Provide the [X, Y] coordinate of the cell's center where the given text is located.  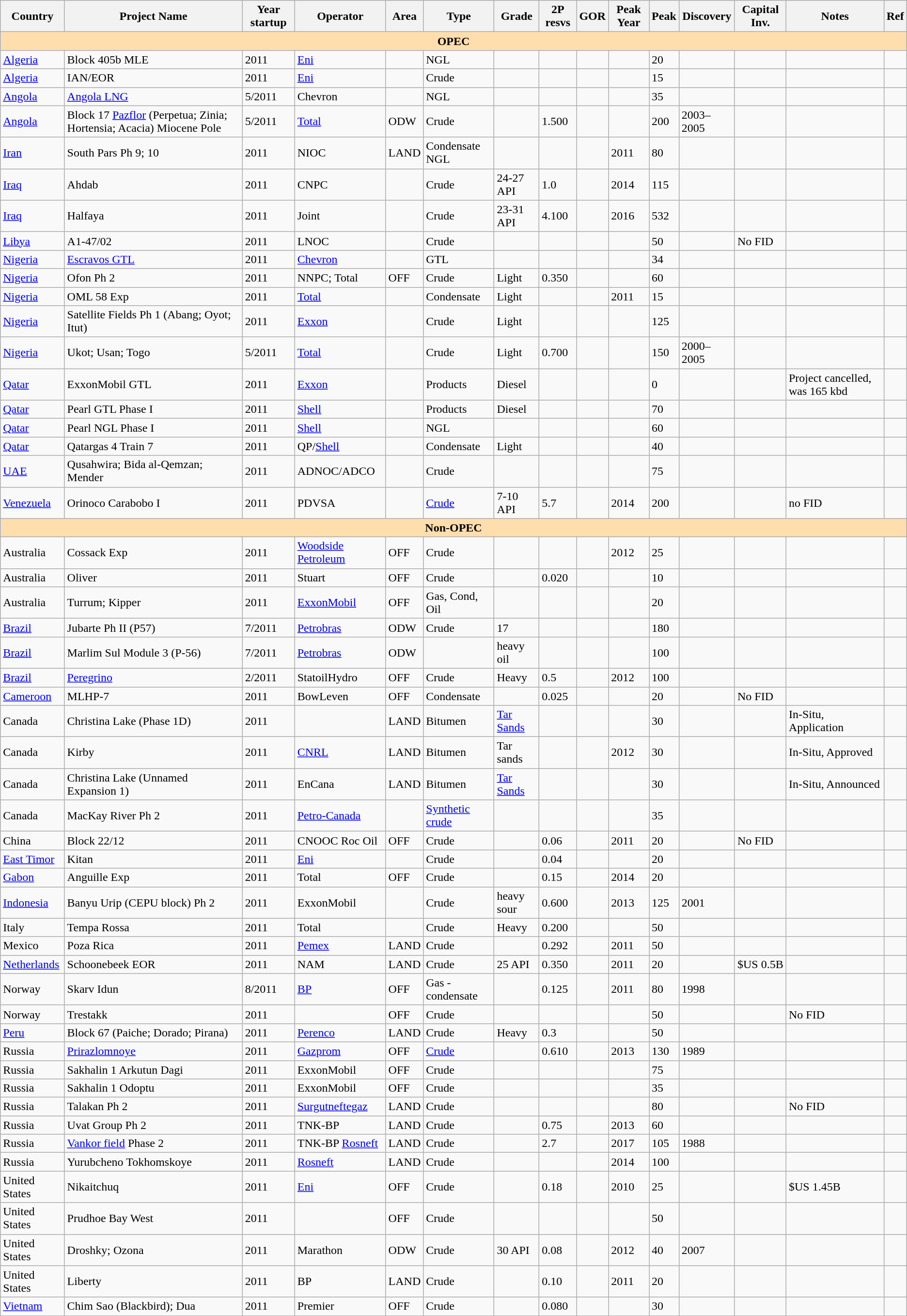
2.7 [558, 1144]
1.500 [558, 121]
Marathon [340, 1250]
Gas, Cond, Oil [459, 603]
5.7 [558, 503]
Block 67 (Paiche; Dorado; Pirana) [153, 1033]
Sakhalin 1 Odoptu [153, 1088]
In-Situ, Approved [835, 753]
Orinoco Carabobo I [153, 503]
Stuart [340, 578]
2017 [629, 1144]
EnCana [340, 784]
Venezuela [32, 503]
GTL [459, 259]
IAN/EOR [153, 78]
2016 [629, 216]
Joint [340, 216]
A1-47/02 [153, 241]
CNOOC Roc Oil [340, 841]
Anguille Exp [153, 877]
Non-OPEC [453, 528]
Christina Lake (Phase 1D) [153, 721]
0.600 [558, 902]
Gabon [32, 877]
East Timor [32, 859]
ADNOC/ADCO [340, 471]
Satellite Fields Ph 1 (Abang; Oyot; Itut) [153, 322]
2007 [706, 1250]
QP/Shell [340, 446]
4.100 [558, 216]
Capital Inv. [760, 16]
Droshky; Ozona [153, 1250]
Peru [32, 1033]
Area [405, 16]
China [32, 841]
17 [516, 627]
Liberty [153, 1281]
1989 [706, 1051]
UAE [32, 471]
CNRL [340, 753]
Pearl GTL Phase I [153, 409]
Perenco [340, 1033]
2010 [629, 1187]
115 [664, 184]
34 [664, 259]
Poza Rica [153, 946]
Kirby [153, 753]
ExxonMobil GTL [153, 385]
Project Name [153, 16]
Skarv Idun [153, 989]
70 [664, 409]
0.5 [558, 677]
Operator [340, 16]
Ahdab [153, 184]
2000–2005 [706, 353]
Ref [895, 16]
2P resvs [558, 16]
Marlim Sul Module 3 (P-56) [153, 652]
Nikaitchuq [153, 1187]
GOR [593, 16]
Peak Year [629, 16]
1998 [706, 989]
Block 22/12 [153, 841]
Tempa Rossa [153, 927]
Qusahwira; Bida al-Qemzan; Mender [153, 471]
0.3 [558, 1033]
In-Situ, Announced [835, 784]
heavy sour [516, 902]
Pearl NGL Phase I [153, 428]
180 [664, 627]
0 [664, 385]
23-31 API [516, 216]
Trestakk [153, 1014]
South Pars Ph 9; 10 [153, 153]
Italy [32, 927]
10 [664, 578]
Year startup [268, 16]
Gas - condensate [459, 989]
0.18 [558, 1187]
PDVSA [340, 503]
Woodside Petroleum [340, 552]
Gazprom [340, 1051]
BowLeven [340, 696]
Prirazlomnoye [153, 1051]
Iran [32, 153]
TNK-BP Rosneft [340, 1144]
OPEC [453, 41]
Yurubcheno Tokhomskoye [153, 1162]
NNPC; Total [340, 278]
Qatargas 4 Train 7 [153, 446]
Libya [32, 241]
0.080 [558, 1306]
0.75 [558, 1125]
2/2011 [268, 677]
0.700 [558, 353]
Halfaya [153, 216]
Surgutneftegaz [340, 1107]
0.020 [558, 578]
Country [32, 16]
Prudhoe Bay West [153, 1218]
Ukot; Usan; Togo [153, 353]
Cossack Exp [153, 552]
MLHP-7 [153, 696]
Chim Sao (Blackbird); Dua [153, 1306]
1988 [706, 1144]
StatoilHydro [340, 677]
Discovery [706, 16]
130 [664, 1051]
1.0 [558, 184]
Notes [835, 16]
Tar sands [516, 753]
Petro-Canada [340, 816]
0.125 [558, 989]
Mexico [32, 946]
Premier [340, 1306]
25 API [516, 964]
0.10 [558, 1281]
Block 405b MLE [153, 60]
Escravos GTL [153, 259]
Jubarte Ph II (P57) [153, 627]
Condensate NGL [459, 153]
$US 0.5B [760, 964]
Project cancelled, was 165 kbd [835, 385]
Cameroon [32, 696]
Angola LNG [153, 96]
Sakhalin 1 Arkutun Dagi [153, 1069]
7-10 API [516, 503]
CNPC [340, 184]
Type [459, 16]
Block 17 Pazflor (Perpetua; Zinia; Hortensia; Acacia) Miocene Pole [153, 121]
2001 [706, 902]
Uvat Group Ph 2 [153, 1125]
TNK-BP [340, 1125]
0.15 [558, 877]
Ofon Ph 2 [153, 278]
150 [664, 353]
Peak [664, 16]
Schoonebeek EOR [153, 964]
Synthetic crude [459, 816]
532 [664, 216]
In-Situ, Application [835, 721]
Pemex [340, 946]
8/2011 [268, 989]
Netherlands [32, 964]
MacKay River Ph 2 [153, 816]
Grade [516, 16]
0.292 [558, 946]
Vankor field Phase 2 [153, 1144]
Kitan [153, 859]
no FID [835, 503]
NIOC [340, 153]
105 [664, 1144]
heavy oil [516, 652]
Rosneft [340, 1162]
Indonesia [32, 902]
Vietnam [32, 1306]
Talakan Ph 2 [153, 1107]
0.06 [558, 841]
30 API [516, 1250]
0.08 [558, 1250]
Christina Lake (Unnamed Expansion 1) [153, 784]
0.025 [558, 696]
0.04 [558, 859]
LNOC [340, 241]
Peregrino [153, 677]
$US 1.45B [835, 1187]
Oliver [153, 578]
Turrum; Kipper [153, 603]
0.200 [558, 927]
NAM [340, 964]
Banyu Urip (CEPU block) Ph 2 [153, 902]
0.610 [558, 1051]
24-27 API [516, 184]
2003–2005 [706, 121]
OML 58 Exp [153, 296]
